Locate the cell with the specified text and output its [x, y] center coordinate. 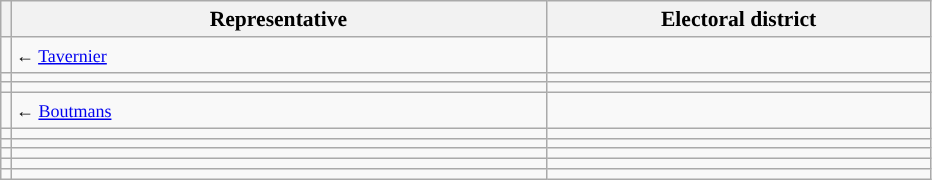
← Boutmans [278, 111]
Representative [278, 19]
← Tavernier [278, 55]
Electoral district [738, 19]
